Capture the cell that displays the provided text and extract its (X, Y) central coordinate. 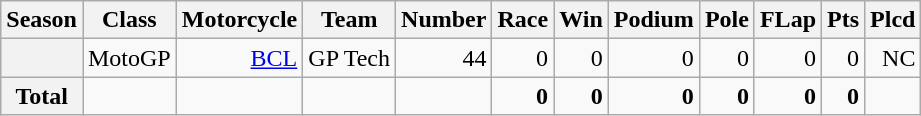
GP Tech (350, 58)
BCL (240, 58)
44 (444, 58)
Motorcycle (240, 20)
Number (444, 20)
Plcd (893, 20)
Pole (726, 20)
Total (42, 96)
Season (42, 20)
Pts (844, 20)
Class (129, 20)
NC (893, 58)
Team (350, 20)
Race (523, 20)
Win (582, 20)
Podium (654, 20)
FLap (788, 20)
MotoGP (129, 58)
